For the text-containing cell, return its midpoint in [x, y] coordinate format. 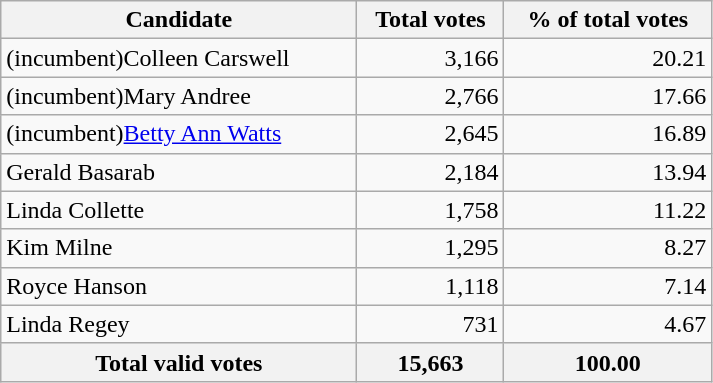
% of total votes [608, 20]
(incumbent)Betty Ann Watts [179, 134]
Total valid votes [179, 362]
Linda Collette [179, 210]
731 [430, 324]
Total votes [430, 20]
17.66 [608, 96]
Gerald Basarab [179, 172]
Kim Milne [179, 248]
1,295 [430, 248]
4.67 [608, 324]
Royce Hanson [179, 286]
3,166 [430, 58]
13.94 [608, 172]
11.22 [608, 210]
15,663 [430, 362]
2,184 [430, 172]
7.14 [608, 286]
1,118 [430, 286]
(incumbent)Colleen Carswell [179, 58]
8.27 [608, 248]
16.89 [608, 134]
100.00 [608, 362]
20.21 [608, 58]
2,645 [430, 134]
Candidate [179, 20]
(incumbent)Mary Andree [179, 96]
2,766 [430, 96]
1,758 [430, 210]
Linda Regey [179, 324]
